Return (x, y) of the center of cell containing provided text 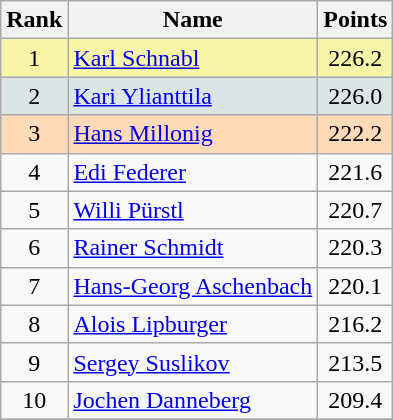
Jochen Danneberg (193, 400)
5 (34, 210)
220.7 (356, 210)
10 (34, 400)
Hans Millonig (193, 134)
2 (34, 96)
Edi Federer (193, 172)
226.2 (356, 58)
1 (34, 58)
7 (34, 286)
Rainer Schmidt (193, 248)
216.2 (356, 324)
4 (34, 172)
8 (34, 324)
Alois Lipburger (193, 324)
3 (34, 134)
Hans-Georg Aschenbach (193, 286)
Karl Schnabl (193, 58)
222.2 (356, 134)
213.5 (356, 362)
220.3 (356, 248)
Willi Pürstl (193, 210)
6 (34, 248)
Points (356, 20)
220.1 (356, 286)
Name (193, 20)
9 (34, 362)
209.4 (356, 400)
Kari Ylianttila (193, 96)
226.0 (356, 96)
Sergey Suslikov (193, 362)
Rank (34, 20)
221.6 (356, 172)
